Locate the cell with the specified text and output its (X, Y) center coordinate. 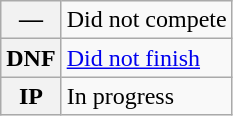
IP (31, 96)
In progress (146, 96)
DNF (31, 58)
— (31, 20)
Did not finish (146, 58)
Did not compete (146, 20)
